Determine the [X, Y] coordinate at the center of the cell enclosing the given text.  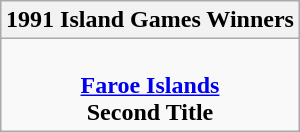
Faroe IslandsSecond Title [150, 85]
1991 Island Games Winners [150, 20]
